Return (X, Y) of the center of cell containing provided text 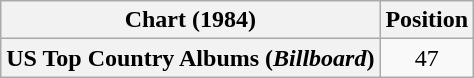
Position (427, 20)
47 (427, 58)
US Top Country Albums (Billboard) (190, 58)
Chart (1984) (190, 20)
